Find where the given text appears and provide that cell's center as (x, y) coordinate. 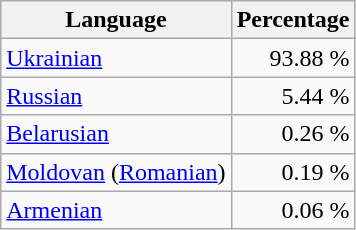
93.88 % (293, 58)
Language (116, 20)
Percentage (293, 20)
Ukrainian (116, 58)
Armenian (116, 210)
0.06 % (293, 210)
5.44 % (293, 96)
0.26 % (293, 134)
Russian (116, 96)
Moldovan (Romanian) (116, 172)
0.19 % (293, 172)
Belarusian (116, 134)
